Provide the [X, Y] coordinate of the cell's center where the given text is located.  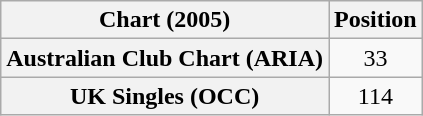
UK Singles (OCC) [165, 96]
33 [375, 58]
Chart (2005) [165, 20]
Position [375, 20]
Australian Club Chart (ARIA) [165, 58]
114 [375, 96]
